Locate the cell with the specified text and output its [x, y] center coordinate. 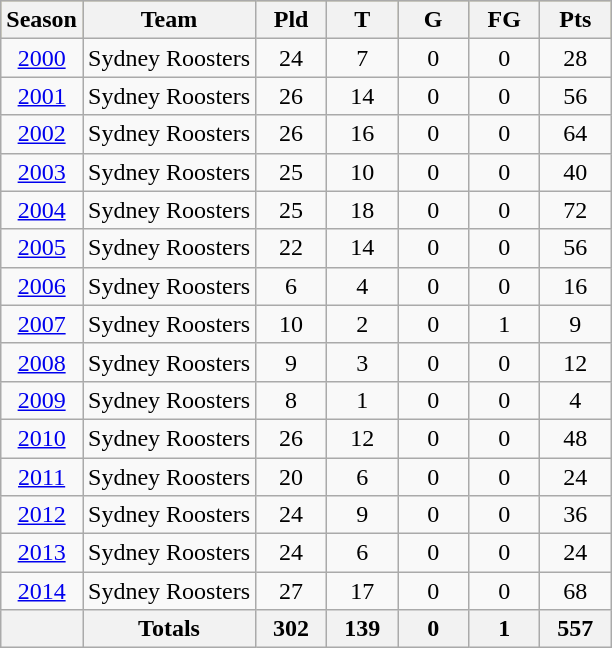
2012 [42, 515]
28 [576, 58]
22 [292, 248]
2002 [42, 134]
2005 [42, 248]
139 [362, 629]
2 [362, 324]
64 [576, 134]
2011 [42, 477]
36 [576, 515]
2009 [42, 400]
2008 [42, 362]
2004 [42, 210]
18 [362, 210]
Team [168, 20]
302 [292, 629]
27 [292, 591]
7 [362, 58]
3 [362, 362]
2007 [42, 324]
48 [576, 438]
G [434, 20]
2010 [42, 438]
557 [576, 629]
FG [504, 20]
8 [292, 400]
2000 [42, 58]
2001 [42, 96]
2003 [42, 172]
2013 [42, 553]
Season [42, 20]
72 [576, 210]
2006 [42, 286]
T [362, 20]
20 [292, 477]
Totals [168, 629]
17 [362, 591]
Pld [292, 20]
40 [576, 172]
Pts [576, 20]
2014 [42, 591]
68 [576, 591]
